Provide the (x, y) coordinate of the cell's center where the given text is located.  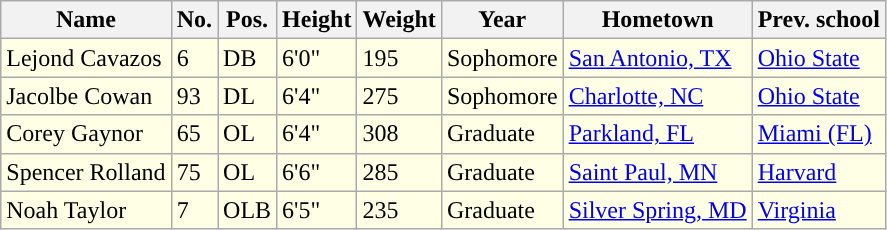
308 (399, 134)
No. (194, 20)
65 (194, 134)
Height (317, 20)
6 (194, 58)
Lejond Cavazos (86, 58)
Saint Paul, MN (658, 172)
Miami (FL) (818, 134)
Jacolbe Cowan (86, 96)
6'6" (317, 172)
235 (399, 210)
Pos. (248, 20)
Hometown (658, 20)
6'5" (317, 210)
195 (399, 58)
OLB (248, 210)
285 (399, 172)
Prev. school (818, 20)
San Antonio, TX (658, 58)
Charlotte, NC (658, 96)
Noah Taylor (86, 210)
Name (86, 20)
75 (194, 172)
Weight (399, 20)
7 (194, 210)
DL (248, 96)
Silver Spring, MD (658, 210)
DB (248, 58)
Spencer Rolland (86, 172)
Year (502, 20)
93 (194, 96)
Parkland, FL (658, 134)
6'0" (317, 58)
Harvard (818, 172)
275 (399, 96)
Virginia (818, 210)
Corey Gaynor (86, 134)
